Capture the cell that displays the provided text and extract its [x, y] central coordinate. 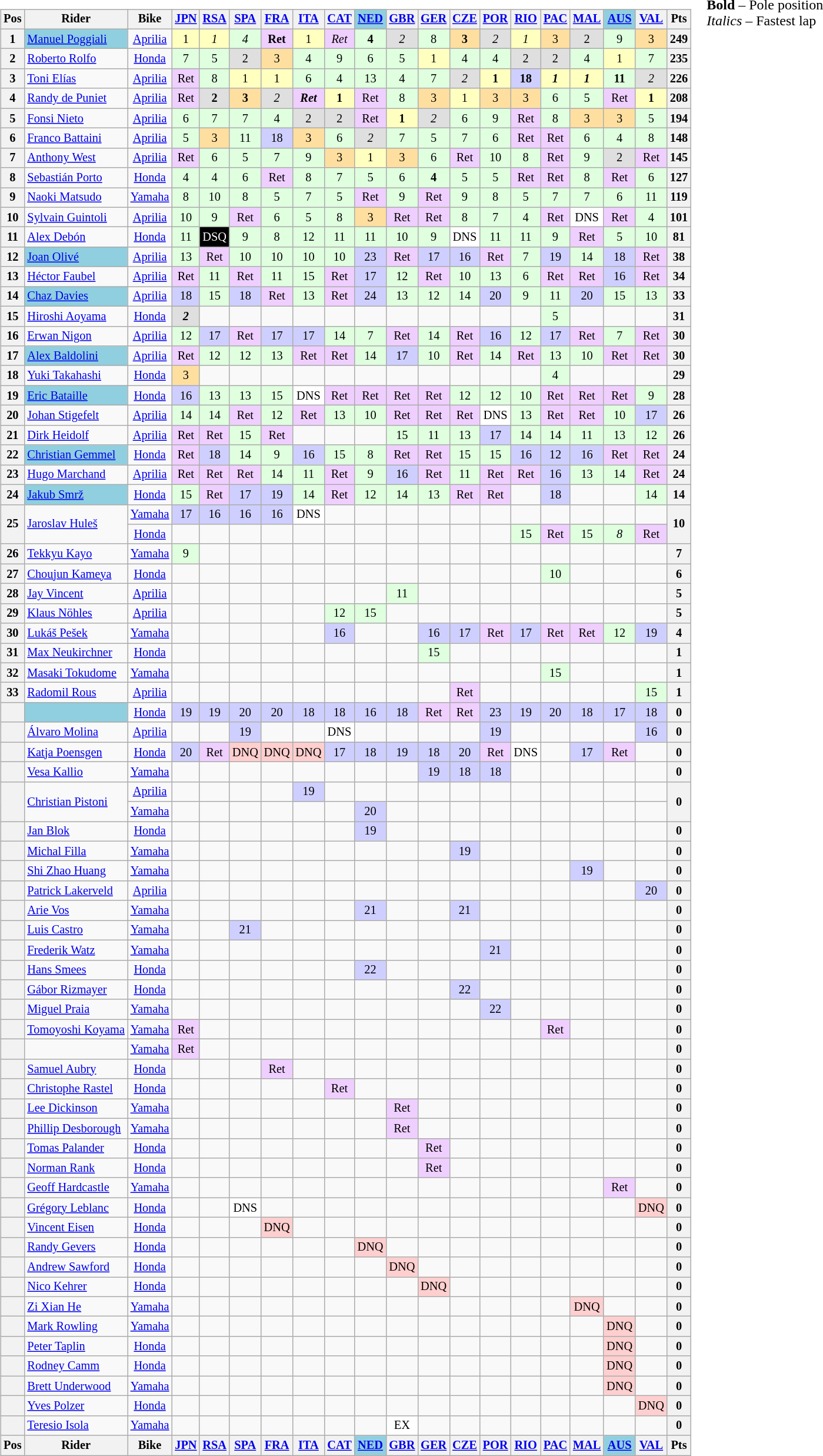
Phillip Desborough [75, 1128]
Sebastián Porto [75, 178]
Álvaro Molina [75, 732]
Katja Poensgen [75, 752]
148 [679, 138]
Brett Underwood [75, 1386]
Choujun Kameya [75, 574]
EX [402, 1425]
Tomas Palander [75, 1148]
38 [679, 257]
Yuki Takahashi [75, 375]
Christophe Rastel [75, 1089]
Johan Stigefelt [75, 415]
27 [12, 574]
Jaroslav Huleš [75, 524]
Jakub Smrž [75, 494]
Luis Castro [75, 930]
Teresio Isola [75, 1425]
Masaki Tokudome [75, 673]
Michal Filla [75, 851]
DSQ [214, 237]
Randy Gevers [75, 1247]
Hiroshi Aoyama [75, 316]
101 [679, 217]
Fonsi Nieto [75, 118]
Rodney Camm [75, 1366]
Joan Olivé [75, 257]
249 [679, 39]
Christian Gemmel [75, 455]
Jay Vincent [75, 594]
Samuel Aubry [75, 1069]
Miguel Praia [75, 1009]
Eric Bataille [75, 395]
Mark Rowling [75, 1327]
Norman Rank [75, 1168]
Lee Dickinson [75, 1109]
Alex Baldolini [75, 356]
226 [679, 79]
Geoff Hardcastle [75, 1188]
208 [679, 98]
Franco Battaini [75, 138]
Héctor Faubel [75, 277]
Andrew Sawford [75, 1267]
Peter Taplin [75, 1347]
Anthony West [75, 158]
Randy de Puniet [75, 98]
25 [12, 524]
194 [679, 118]
Manuel Poggiali [75, 39]
Hans Smees [75, 970]
Lukáš Pešek [75, 633]
Sylvain Guintoli [75, 217]
34 [679, 277]
Gábor Rizmayer [75, 990]
Shi Zhao Huang [75, 871]
Dirk Heidolf [75, 435]
Zi Xian He [75, 1307]
Alex Debón [75, 237]
Vincent Eisen [75, 1228]
32 [12, 673]
127 [679, 178]
Chaz Davies [75, 297]
Erwan Nigon [75, 336]
Max Neukirchner [75, 653]
Naoki Matsudo [75, 198]
Nico Kehrer [75, 1287]
81 [679, 237]
145 [679, 158]
Roberto Rolfo [75, 59]
Yves Polzer [75, 1406]
Radomil Rous [75, 693]
Jan Blok [75, 832]
Tomoyoshi Koyama [75, 1029]
235 [679, 59]
Toni Elías [75, 79]
Hugo Marchand [75, 475]
Klaus Nöhles [75, 613]
Grégory Leblanc [75, 1208]
Arie Vos [75, 910]
Christian Pistoni [75, 802]
Vesa Kallio [75, 772]
119 [679, 198]
Tekkyu Kayo [75, 554]
Patrick Lakerveld [75, 891]
Frederik Watz [75, 950]
